Identify which cell holds the provided text, then report its [x, y] central coordinate. 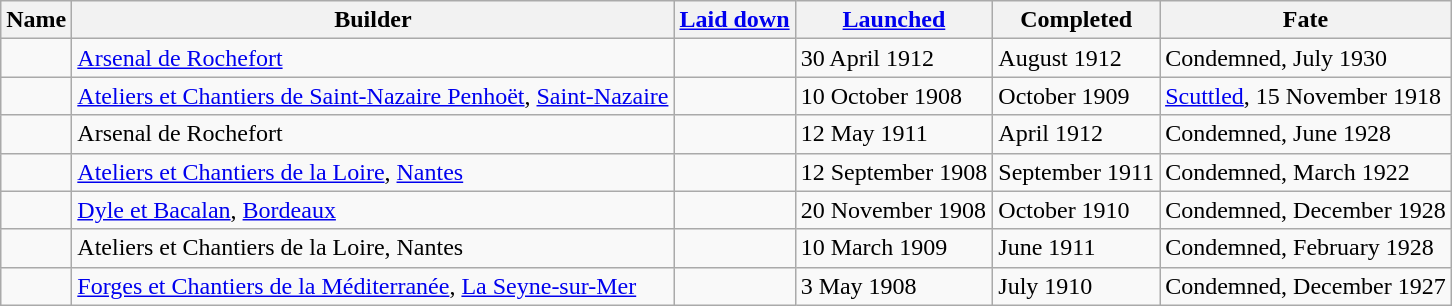
10 March 1909 [894, 248]
October 1910 [1076, 210]
10 October 1908 [894, 96]
12 September 1908 [894, 172]
Dyle et Bacalan, Bordeaux [373, 210]
October 1909 [1076, 96]
Condemned, March 1922 [1306, 172]
September 1911 [1076, 172]
April 1912 [1076, 134]
Condemned, December 1927 [1306, 286]
Builder [373, 20]
Name [36, 20]
Completed [1076, 20]
June 1911 [1076, 248]
Condemned, February 1928 [1306, 248]
Condemned, June 1928 [1306, 134]
Forges et Chantiers de la Méditerranée, La Seyne-sur-Mer [373, 286]
3 May 1908 [894, 286]
Laid down [734, 20]
August 1912 [1076, 58]
Ateliers et Chantiers de Saint-Nazaire Penhoët, Saint-Nazaire [373, 96]
Launched [894, 20]
Fate [1306, 20]
12 May 1911 [894, 134]
20 November 1908 [894, 210]
Condemned, July 1930 [1306, 58]
Scuttled, 15 November 1918 [1306, 96]
July 1910 [1076, 286]
30 April 1912 [894, 58]
Condemned, December 1928 [1306, 210]
